For the text-containing cell, return its midpoint in [x, y] coordinate format. 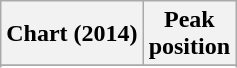
Chart (2014) [72, 34]
Peakposition [189, 34]
